Return the [X, Y] coordinate for the center point of the cell that contains the specified text.  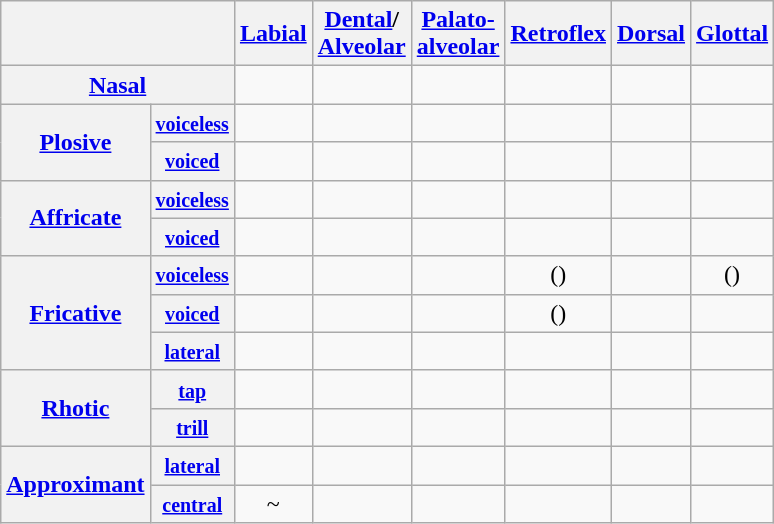
central [192, 503]
Dorsal [652, 34]
Labial [273, 34]
trill [192, 427]
Affricate [76, 218]
Dental/Alveolar [362, 34]
~ [273, 503]
Nasal [118, 85]
Approximant [76, 484]
Palato-alveolar [458, 34]
Glottal [732, 34]
Plosive [76, 142]
Retroflex [558, 34]
Fricative [76, 313]
tap [192, 389]
Rhotic [76, 408]
